Detect which cell encompasses the target text, then output its (x, y) center coordinate. 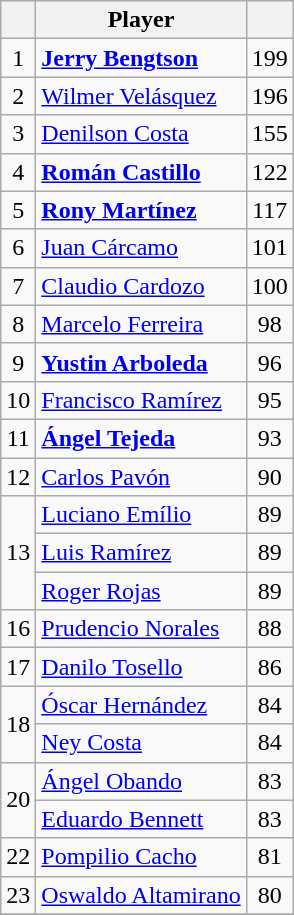
20 (18, 800)
13 (18, 553)
117 (270, 210)
Óscar Hernández (141, 705)
8 (18, 324)
23 (18, 895)
Marcelo Ferreira (141, 324)
Wilmer Velásquez (141, 96)
Luciano Emílio (141, 515)
155 (270, 134)
Denilson Costa (141, 134)
Ángel Obando (141, 781)
5 (18, 210)
86 (270, 667)
Ney Costa (141, 743)
11 (18, 438)
98 (270, 324)
122 (270, 172)
95 (270, 400)
3 (18, 134)
17 (18, 667)
Luis Ramírez (141, 553)
Oswaldo Altamirano (141, 895)
Yustin Arboleda (141, 362)
2 (18, 96)
16 (18, 629)
Player (141, 20)
Juan Cárcamo (141, 248)
4 (18, 172)
93 (270, 438)
196 (270, 96)
Roger Rojas (141, 591)
Prudencio Norales (141, 629)
18 (18, 724)
9 (18, 362)
81 (270, 857)
100 (270, 286)
199 (270, 58)
80 (270, 895)
96 (270, 362)
12 (18, 477)
Eduardo Bennett (141, 819)
Pompilio Cacho (141, 857)
Román Castillo (141, 172)
10 (18, 400)
Rony Martínez (141, 210)
1 (18, 58)
6 (18, 248)
101 (270, 248)
Danilo Tosello (141, 667)
Jerry Bengtson (141, 58)
Francisco Ramírez (141, 400)
Claudio Cardozo (141, 286)
22 (18, 857)
Carlos Pavón (141, 477)
88 (270, 629)
7 (18, 286)
90 (270, 477)
Ángel Tejeda (141, 438)
